Search for the cell housing the specified text and yield its [X, Y] center coordinate. 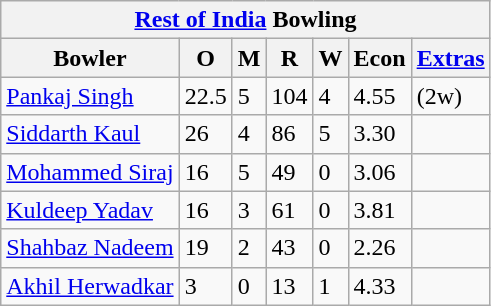
Rest of India Bowling [246, 20]
Extras [450, 58]
Econ [380, 58]
4.33 [380, 286]
3.30 [380, 134]
61 [290, 210]
W [330, 58]
Pankaj Singh [90, 96]
O [206, 58]
Siddarth Kaul [90, 134]
Bowler [90, 58]
1 [330, 286]
Shahbaz Nadeem [90, 248]
86 [290, 134]
3.81 [380, 210]
26 [206, 134]
49 [290, 172]
104 [290, 96]
13 [290, 286]
R [290, 58]
Mohammed Siraj [90, 172]
4.55 [380, 96]
22.5 [206, 96]
19 [206, 248]
2.26 [380, 248]
Akhil Herwadkar [90, 286]
(2w) [450, 96]
43 [290, 248]
3.06 [380, 172]
Kuldeep Yadav [90, 210]
M [249, 58]
2 [249, 248]
